Capture the cell that displays the provided text and extract its (x, y) central coordinate. 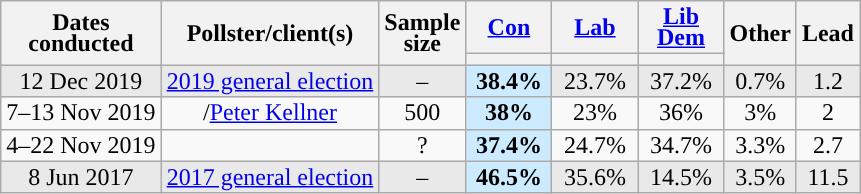
46.5% (509, 177)
2019 general election (270, 81)
Other (760, 33)
3.5% (760, 177)
14.5% (681, 177)
8 Jun 2017 (81, 177)
23% (595, 113)
Lead (828, 33)
23.7% (595, 81)
Datesconducted (81, 33)
7–13 Nov 2019 (81, 113)
Lib Dem (681, 28)
11.5 (828, 177)
3% (760, 113)
35.6% (595, 177)
38% (509, 113)
1.2 (828, 81)
12 Dec 2019 (81, 81)
Lab (595, 28)
? (422, 145)
4–22 Nov 2019 (81, 145)
0.7% (760, 81)
37.4% (509, 145)
/Peter Kellner (270, 113)
500 (422, 113)
Samplesize (422, 33)
2017 general election (270, 177)
3.3% (760, 145)
24.7% (595, 145)
2.7 (828, 145)
Con (509, 28)
34.7% (681, 145)
36% (681, 113)
2 (828, 113)
38.4% (509, 81)
Pollster/client(s) (270, 33)
37.2% (681, 81)
